Return the [X, Y] coordinate for the center point of the cell that contains the specified text.  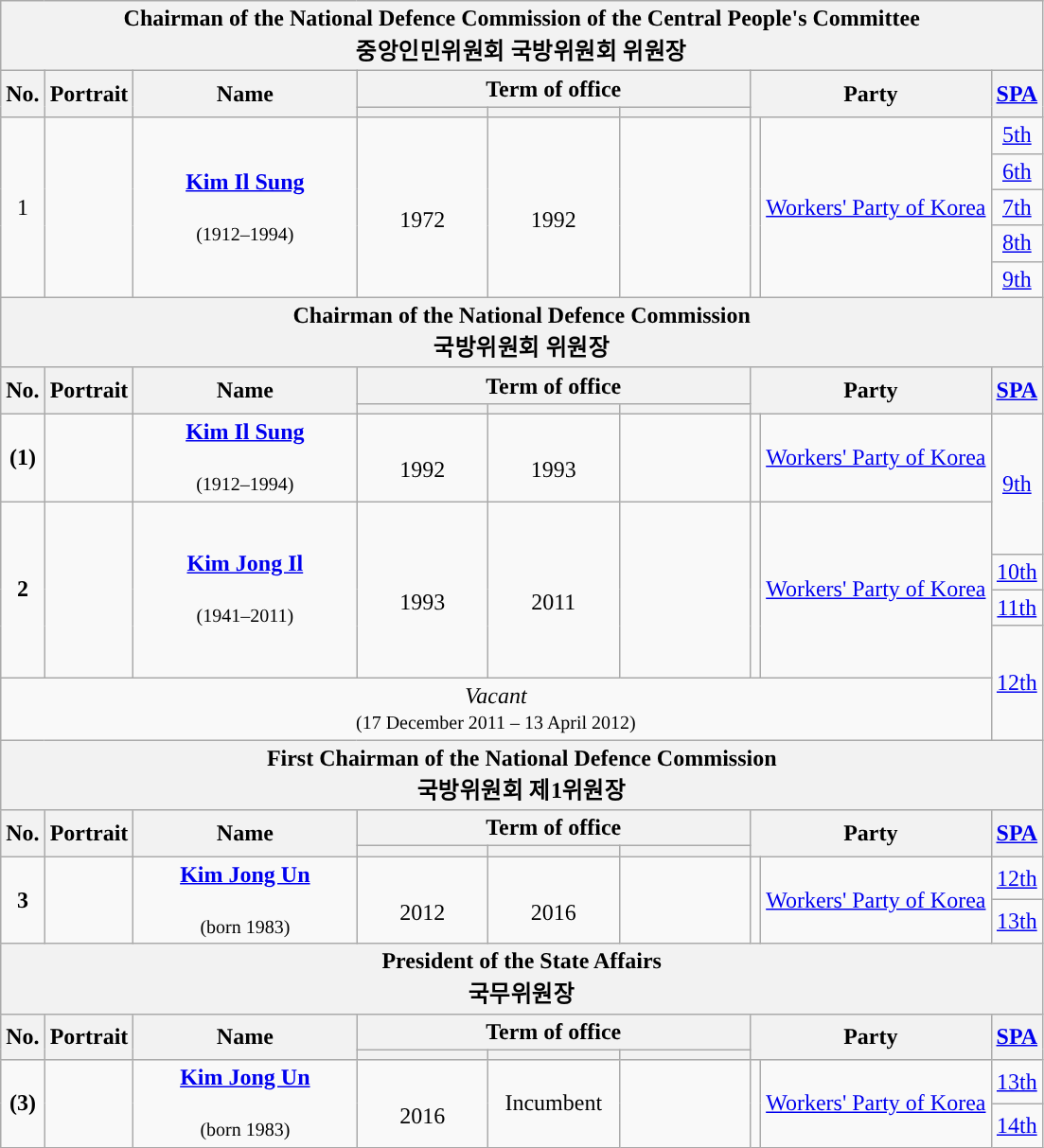
1972 [422, 207]
Chairman of the National Defence Commission국방위원회 위원장 [522, 332]
2 [23, 591]
7th [1017, 207]
11th [1017, 608]
3 [23, 900]
Incumbent [553, 1104]
1 [23, 207]
2011 [553, 591]
(1) [23, 457]
5th [1017, 135]
President of the State Affairs국무위원장 [522, 979]
6th [1017, 171]
10th [1017, 572]
Vacant(17 December 2011 – 13 April 2012) [496, 710]
Kim Jong Il(1941–2011) [245, 591]
2012 [422, 900]
First Chairman of the National Defence Commission국방위원회 제1위원장 [522, 775]
(3) [23, 1104]
14th [1017, 1125]
Chairman of the National Defence Commission of the Central People's Committee중앙인민위원회 국방위원회 위원장 [522, 36]
8th [1017, 243]
